Determine the (X, Y) coordinate at the center of the cell enclosing the given text.  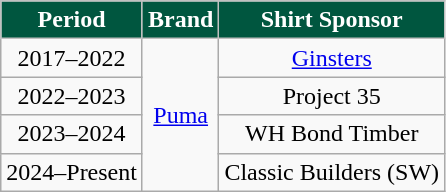
Brand (180, 20)
2024–Present (72, 172)
WH Bond Timber (332, 134)
2022–2023 (72, 96)
Classic Builders (SW) (332, 172)
Period (72, 20)
2023–2024 (72, 134)
Puma (180, 115)
2017–2022 (72, 58)
Ginsters (332, 58)
Shirt Sponsor (332, 20)
Project 35 (332, 96)
